From the cell containing the given text, extract its center point as [x, y] coordinate. 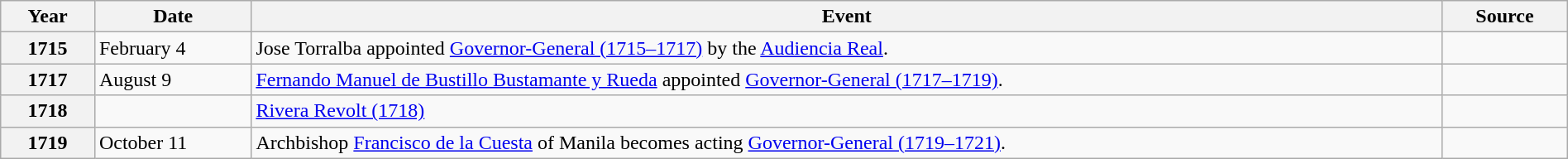
1715 [48, 48]
1718 [48, 111]
Fernando Manuel de Bustillo Bustamante y Rueda appointed Governor-General (1717–1719). [847, 79]
Date [172, 17]
February 4 [172, 48]
Source [1505, 17]
1717 [48, 79]
Rivera Revolt (1718) [847, 111]
Event [847, 17]
October 11 [172, 142]
Year [48, 17]
August 9 [172, 79]
Jose Torralba appointed Governor-General (1715–1717) by the Audiencia Real. [847, 48]
Archbishop Francisco de la Cuesta of Manila becomes acting Governor-General (1719–1721). [847, 142]
1719 [48, 142]
